Find where the given text appears and provide that cell's center as [x, y] coordinate. 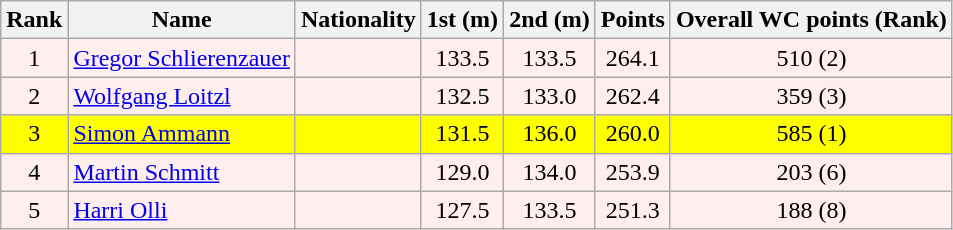
260.0 [632, 134]
359 (3) [811, 96]
1 [34, 58]
Nationality [358, 20]
203 (6) [811, 172]
5 [34, 210]
1st (m) [462, 20]
251.3 [632, 210]
3 [34, 134]
188 (8) [811, 210]
2 [34, 96]
129.0 [462, 172]
Wolfgang Loitzl [182, 96]
Martin Schmitt [182, 172]
264.1 [632, 58]
133.0 [550, 96]
131.5 [462, 134]
127.5 [462, 210]
2nd (m) [550, 20]
585 (1) [811, 134]
262.4 [632, 96]
4 [34, 172]
132.5 [462, 96]
136.0 [550, 134]
Points [632, 20]
134.0 [550, 172]
253.9 [632, 172]
Overall WC points (Rank) [811, 20]
Name [182, 20]
Gregor Schlierenzauer [182, 58]
Harri Olli [182, 210]
Simon Ammann [182, 134]
510 (2) [811, 58]
Rank [34, 20]
